Output the (x, y) coordinate of the center of the cell containing the given text.  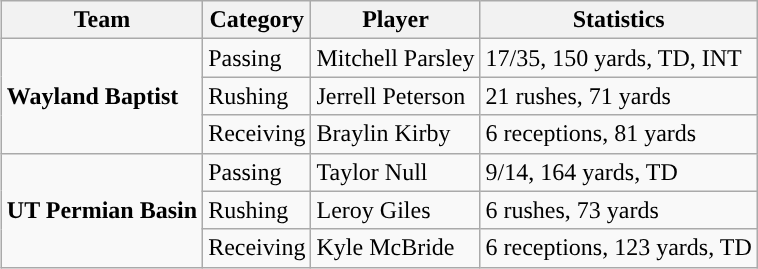
Leroy Giles (396, 210)
Braylin Kirby (396, 134)
17/35, 150 yards, TD, INT (618, 58)
Taylor Null (396, 172)
UT Permian Basin (102, 210)
6 receptions, 81 yards (618, 134)
6 receptions, 123 yards, TD (618, 248)
Statistics (618, 20)
Jerrell Peterson (396, 96)
6 rushes, 73 yards (618, 210)
Team (102, 20)
21 rushes, 71 yards (618, 96)
Player (396, 20)
Wayland Baptist (102, 96)
Category (257, 20)
Mitchell Parsley (396, 58)
Kyle McBride (396, 248)
9/14, 164 yards, TD (618, 172)
